Find where the given text appears and provide that cell's center as (X, Y) coordinate. 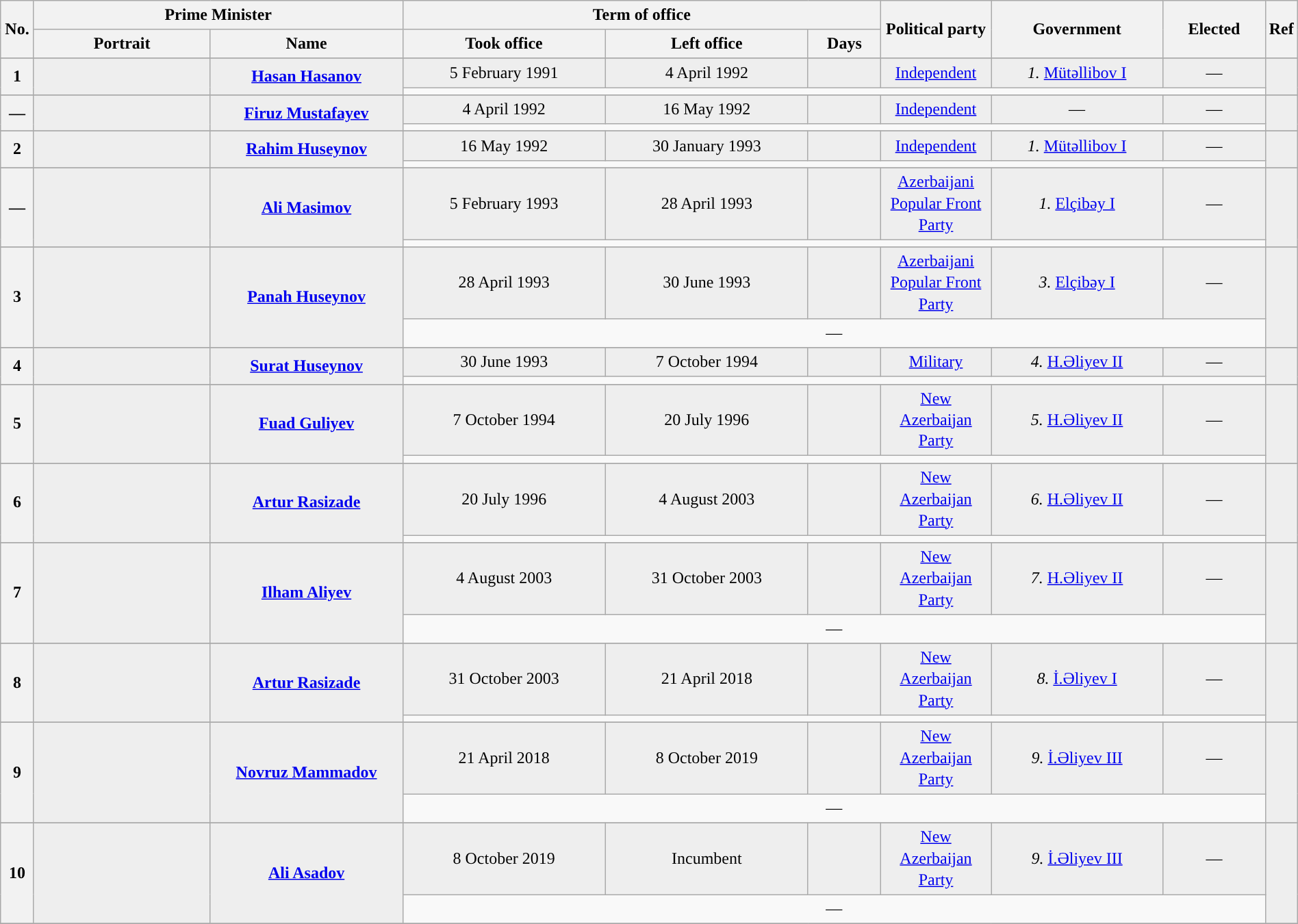
Fuad Guliyev (307, 424)
10 (18, 873)
Prime Minister (218, 15)
7. H.Əliyev II (1078, 579)
6 (18, 503)
9 (18, 772)
30 January 1993 (707, 146)
Firuz Mustafayev (307, 114)
5 (18, 424)
Rahim Huseynov (307, 149)
Days (844, 44)
Ref (1282, 30)
Took office (504, 44)
Portrait (122, 44)
Novruz Mammadov (307, 772)
Incumbent (707, 858)
Panah Huseynov (307, 297)
3 (18, 297)
6. H.Əliyev II (1078, 500)
Government (1078, 30)
5 February 1993 (504, 204)
2 (18, 149)
5 February 1991 (504, 73)
Surat Huseynov (307, 365)
Political party (935, 30)
Military (935, 362)
No. (18, 30)
Ali Asadov (307, 873)
3. Elçibəy I (1078, 283)
Hasan Hasanov (307, 77)
4 (18, 365)
1 (18, 77)
4. H.Əliyev II (1078, 362)
8. İ.Əliyev I (1078, 679)
Term of office (641, 15)
Left office (707, 44)
7 (18, 593)
Elected (1214, 30)
Ilham Aliyev (307, 593)
1. Elçibəy I (1078, 204)
Name (307, 44)
5. H.Əliyev II (1078, 420)
8 (18, 682)
Ali Masimov (307, 207)
